Provide the [x, y] coordinate of the cell's center where the given text is located.  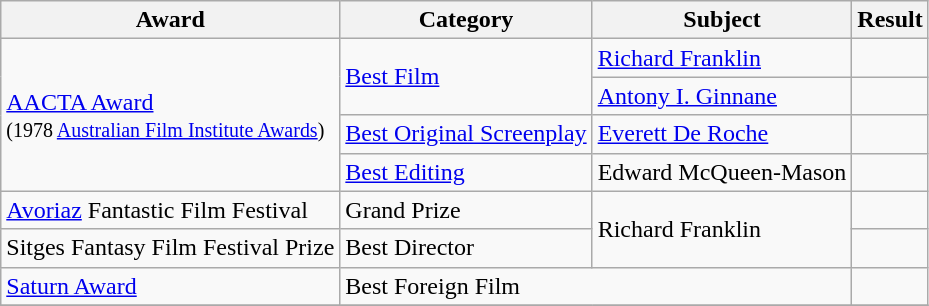
Saturn Award [170, 286]
Edward McQueen-Mason [722, 172]
Grand Prize [466, 210]
Award [170, 20]
Subject [722, 20]
AACTA Award(1978 Australian Film Institute Awards) [170, 115]
Avoriaz Fantastic Film Festival [170, 210]
Result [890, 20]
Everett De Roche [722, 134]
Category [466, 20]
Best Film [466, 77]
Best Original Screenplay [466, 134]
Best Foreign Film [596, 286]
Best Director [466, 248]
Best Editing [466, 172]
Sitges Fantasy Film Festival Prize [170, 248]
Antony I. Ginnane [722, 96]
